Search for the cell housing the specified text and yield its [X, Y] center coordinate. 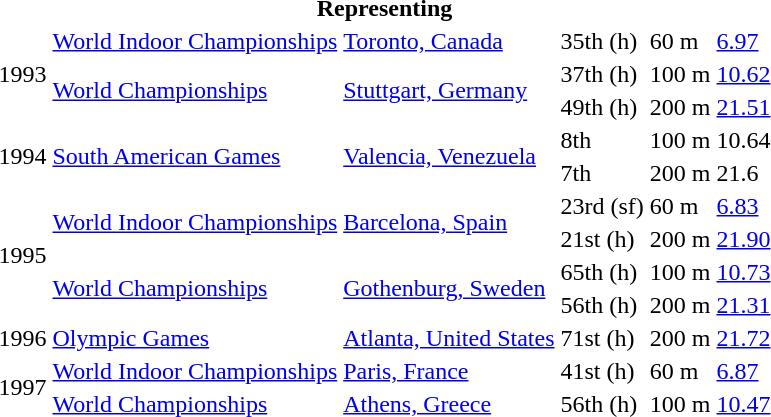
49th (h) [602, 107]
Olympic Games [195, 338]
7th [602, 173]
Stuttgart, Germany [449, 90]
71st (h) [602, 338]
35th (h) [602, 41]
South American Games [195, 156]
21st (h) [602, 239]
Toronto, Canada [449, 41]
Paris, France [449, 371]
37th (h) [602, 74]
Valencia, Venezuela [449, 156]
Gothenburg, Sweden [449, 288]
23rd (sf) [602, 206]
Barcelona, Spain [449, 222]
Atlanta, United States [449, 338]
41st (h) [602, 371]
56th (h) [602, 305]
65th (h) [602, 272]
8th [602, 140]
